Detect which cell encompasses the target text, then output its [X, Y] center coordinate. 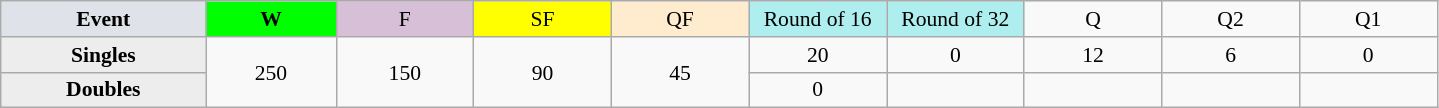
12 [1093, 55]
6 [1231, 55]
150 [405, 72]
Doubles [104, 90]
W [271, 19]
Singles [104, 55]
Q1 [1368, 19]
SF [543, 19]
20 [818, 55]
QF [680, 19]
Round of 32 [955, 19]
F [405, 19]
250 [271, 72]
90 [543, 72]
Q2 [1231, 19]
Round of 16 [818, 19]
Event [104, 19]
45 [680, 72]
Q [1093, 19]
